Determine the [X, Y] coordinate at the center of the cell enclosing the given text.  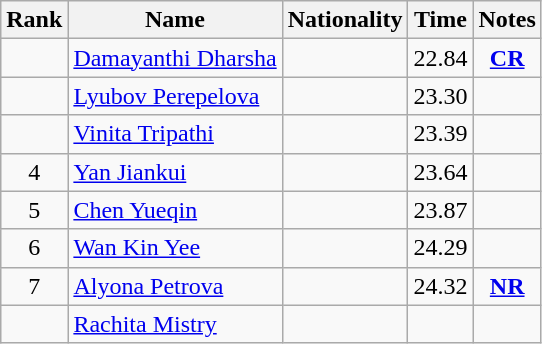
NR [507, 286]
24.29 [440, 248]
7 [34, 286]
Time [440, 20]
Lyubov Perepelova [175, 96]
23.30 [440, 96]
24.32 [440, 286]
Notes [507, 20]
4 [34, 172]
Rachita Mistry [175, 324]
CR [507, 58]
22.84 [440, 58]
5 [34, 210]
Damayanthi Dharsha [175, 58]
23.39 [440, 134]
6 [34, 248]
Alyona Petrova [175, 286]
Yan Jiankui [175, 172]
23.64 [440, 172]
Vinita Tripathi [175, 134]
Rank [34, 20]
Name [175, 20]
Chen Yueqin [175, 210]
Wan Kin Yee [175, 248]
Nationality [345, 20]
23.87 [440, 210]
